Return [X, Y] of the center of cell containing provided text 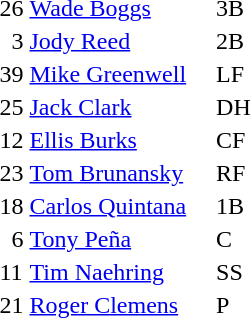
Tony Peña [120, 239]
Tom Brunansky [120, 173]
Mike Greenwell [120, 74]
Ellis Burks [120, 140]
Jody Reed [120, 41]
Jack Clark [120, 107]
Tim Naehring [120, 272]
Carlos Quintana [120, 206]
